From the cell containing the given text, extract its center point as (X, Y) coordinate. 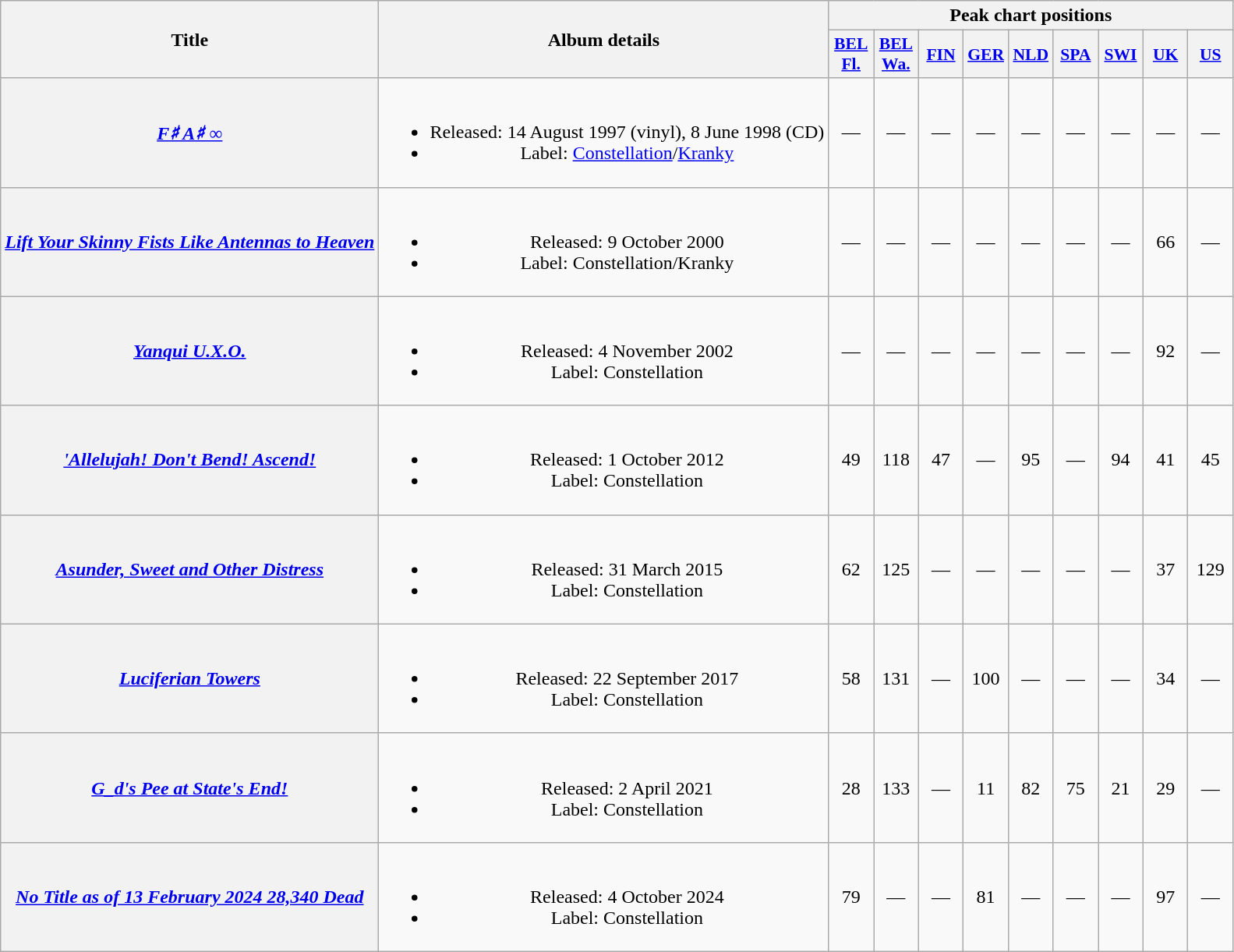
133 (896, 787)
'Allelujah! Don't Bend! Ascend! (190, 460)
100 (986, 678)
GER (986, 55)
131 (896, 678)
Peak chart positions (1031, 16)
49 (851, 460)
NLD (1031, 55)
Released: 4 November 2002Label: Constellation (603, 351)
Released: 4 October 2024Label: Constellation (603, 897)
66 (1165, 242)
Asunder, Sweet and Other Distress (190, 569)
45 (1211, 460)
SPA (1076, 55)
BELWa. (896, 55)
118 (896, 460)
94 (1121, 460)
95 (1031, 460)
US (1211, 55)
G_d's Pee at State's End! (190, 787)
81 (986, 897)
75 (1076, 787)
Released: 1 October 2012Label: Constellation (603, 460)
47 (941, 460)
Released: 14 August 1997 (vinyl), 8 June 1998 (CD)Label: Constellation/Kranky (603, 133)
Released: 31 March 2015Label: Constellation (603, 569)
62 (851, 569)
34 (1165, 678)
Album details (603, 39)
Released: 9 October 2000Label: Constellation/Kranky (603, 242)
Title (190, 39)
129 (1211, 569)
SWI (1121, 55)
37 (1165, 569)
Luciferian Towers (190, 678)
79 (851, 897)
92 (1165, 351)
82 (1031, 787)
58 (851, 678)
29 (1165, 787)
97 (1165, 897)
11 (986, 787)
BELFl. (851, 55)
125 (896, 569)
21 (1121, 787)
FIN (941, 55)
41 (1165, 460)
Yanqui U.X.O. (190, 351)
Lift Your Skinny Fists Like Antennas to Heaven (190, 242)
28 (851, 787)
Released: 22 September 2017Label: Constellation (603, 678)
Released: 2 April 2021Label: Constellation (603, 787)
F♯ A♯ ∞ (190, 133)
UK (1165, 55)
No Title as of 13 February 2024 28,340 Dead (190, 897)
